Locate the cell with the specified text and output its (x, y) center coordinate. 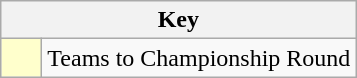
Teams to Championship Round (199, 58)
Key (178, 20)
